From the cell containing the given text, extract its center point as (x, y) coordinate. 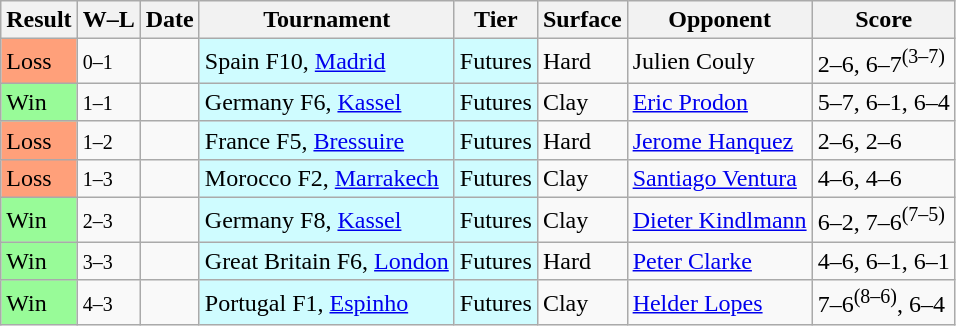
2–6, 2–6 (884, 140)
2–6, 6–7(3–7) (884, 62)
Julien Couly (720, 62)
Portugal F1, Espinho (326, 302)
1–3 (108, 178)
7–6(8–6), 6–4 (884, 302)
0–1 (108, 62)
Surface (582, 20)
4–6, 4–6 (884, 178)
Dieter Kindlmann (720, 220)
4–6, 6–1, 6–1 (884, 261)
Opponent (720, 20)
Spain F10, Madrid (326, 62)
6–2, 7–6(7–5) (884, 220)
Helder Lopes (720, 302)
Jerome Hanquez (720, 140)
W–L (108, 20)
1–2 (108, 140)
Peter Clarke (720, 261)
3–3 (108, 261)
Tier (496, 20)
Morocco F2, Marrakech (326, 178)
Score (884, 20)
Germany F6, Kassel (326, 102)
Date (170, 20)
Great Britain F6, London (326, 261)
4–3 (108, 302)
1–1 (108, 102)
Eric Prodon (720, 102)
2–3 (108, 220)
Germany F8, Kassel (326, 220)
France F5, Bressuire (326, 140)
Santiago Ventura (720, 178)
Tournament (326, 20)
Result (39, 20)
5–7, 6–1, 6–4 (884, 102)
